Provide the [X, Y] coordinate of the cell's center where the given text is located.  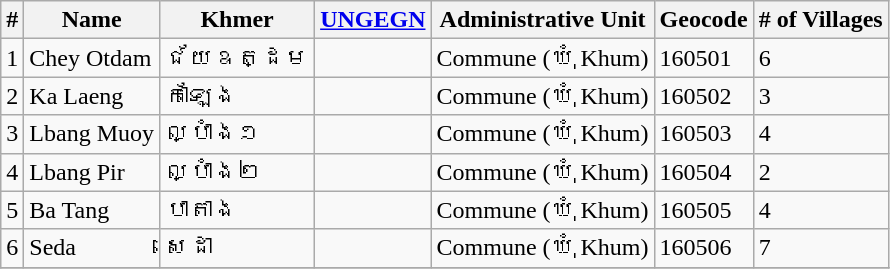
ល្បាំង១ [238, 134]
Seda [92, 248]
Lbang Pir [92, 172]
កាឡែង [238, 96]
# [12, 20]
1 [12, 58]
160503 [704, 134]
ល្បាំង២ [238, 172]
160506 [704, 248]
# of Villages [820, 20]
7 [820, 248]
5 [12, 210]
Name [92, 20]
UNGEGN [373, 20]
Ka Laeng [92, 96]
Geocode [704, 20]
Khmer [238, 20]
សេដា [238, 248]
Lbang Muoy [92, 134]
160501 [704, 58]
160504 [704, 172]
ជ័យឧត្ដម [238, 58]
160502 [704, 96]
Administrative Unit [542, 20]
Ba Tang [92, 210]
បាតាង [238, 210]
Chey Otdam [92, 58]
160505 [704, 210]
